Search for the cell housing the specified text and yield its [X, Y] center coordinate. 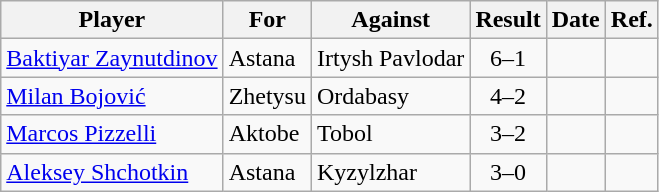
Aktobe [267, 134]
3–0 [508, 172]
Milan Bojović [112, 96]
4–2 [508, 96]
Ref. [632, 20]
3–2 [508, 134]
Zhetysu [267, 96]
Result [508, 20]
For [267, 20]
Baktiyar Zaynutdinov [112, 58]
Ordabasy [390, 96]
Aleksey Shchotkin [112, 172]
Date [576, 20]
6–1 [508, 58]
Kyzylzhar [390, 172]
Tobol [390, 134]
Marcos Pizzelli [112, 134]
Player [112, 20]
Against [390, 20]
Irtysh Pavlodar [390, 58]
